Provide the [X, Y] coordinate of the cell's center where the given text is located.  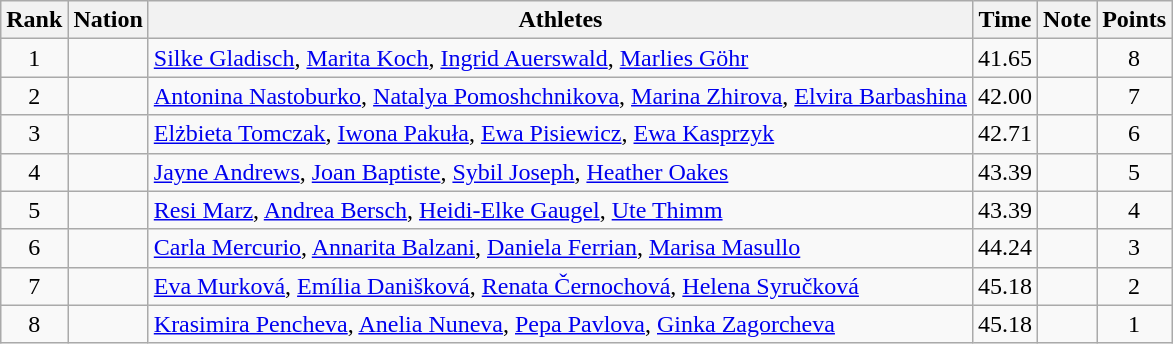
42.71 [1004, 134]
Eva Murková, Emília Danišková, Renata Černochová, Helena Syručková [560, 286]
Krasimira Pencheva, Anelia Nuneva, Pepa Pavlova, Ginka Zagorcheva [560, 324]
42.00 [1004, 96]
Jayne Andrews, Joan Baptiste, Sybil Joseph, Heather Oakes [560, 172]
Rank [34, 20]
Resi Marz, Andrea Bersch, Heidi-Elke Gaugel, Ute Thimm [560, 210]
Carla Mercurio, Annarita Balzani, Daniela Ferrian, Marisa Masullo [560, 248]
Elżbieta Tomczak, Iwona Pakuła, Ewa Pisiewicz, Ewa Kasprzyk [560, 134]
Athletes [560, 20]
Note [1068, 20]
Nation [108, 20]
Time [1004, 20]
Points [1134, 20]
41.65 [1004, 58]
44.24 [1004, 248]
Silke Gladisch, Marita Koch, Ingrid Auerswald, Marlies Göhr [560, 58]
Antonina Nastoburko, Natalya Pomoshchnikova, Marina Zhirova, Elvira Barbashina [560, 96]
